Return the [X, Y] coordinate for the center point of the cell that contains the specified text.  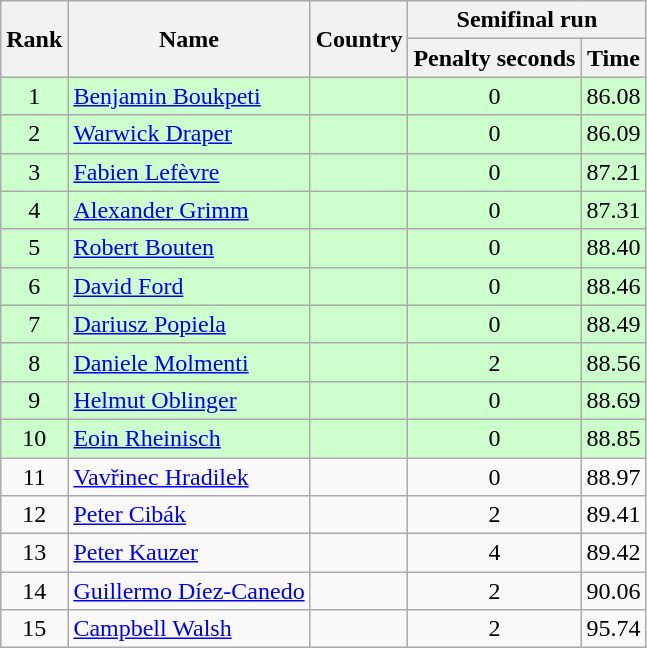
13 [34, 553]
87.21 [614, 172]
89.41 [614, 515]
9 [34, 400]
Penalty seconds [494, 58]
Peter Kauzer [189, 553]
3 [34, 172]
12 [34, 515]
10 [34, 438]
11 [34, 477]
Vavřinec Hradilek [189, 477]
6 [34, 286]
Robert Bouten [189, 248]
86.08 [614, 96]
Fabien Lefèvre [189, 172]
Daniele Molmenti [189, 362]
88.46 [614, 286]
Eoin Rheinisch [189, 438]
Semifinal run [527, 20]
88.49 [614, 324]
Helmut Oblinger [189, 400]
Benjamin Boukpeti [189, 96]
Warwick Draper [189, 134]
88.85 [614, 438]
7 [34, 324]
Guillermo Díez-Canedo [189, 591]
88.97 [614, 477]
8 [34, 362]
89.42 [614, 553]
Time [614, 58]
1 [34, 96]
88.56 [614, 362]
David Ford [189, 286]
Campbell Walsh [189, 629]
95.74 [614, 629]
90.06 [614, 591]
88.69 [614, 400]
15 [34, 629]
88.40 [614, 248]
Alexander Grimm [189, 210]
14 [34, 591]
87.31 [614, 210]
5 [34, 248]
Name [189, 39]
Dariusz Popiela [189, 324]
Peter Cibák [189, 515]
Rank [34, 39]
Country [359, 39]
86.09 [614, 134]
